Provide the (X, Y) coordinate of the cell's center where the given text is located.  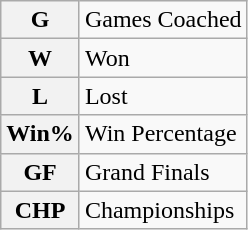
L (40, 96)
CHP (40, 210)
Win Percentage (163, 134)
Win% (40, 134)
Won (163, 58)
Lost (163, 96)
GF (40, 172)
Grand Finals (163, 172)
Games Coached (163, 20)
G (40, 20)
W (40, 58)
Championships (163, 210)
